Pinpoint the cell where the given text exists, returning its (X, Y) midpoint coordinate. 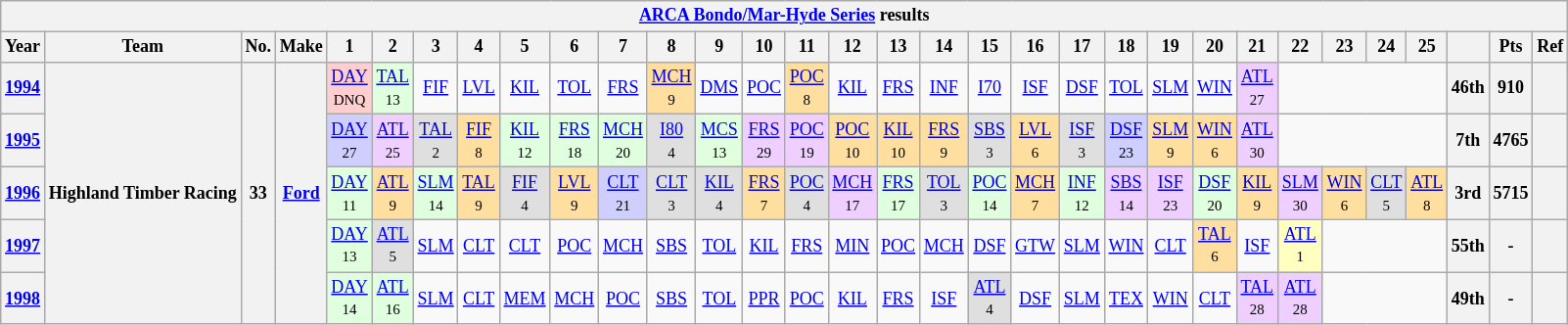
Pts (1511, 47)
LVL9 (575, 193)
DAY27 (349, 141)
SBS3 (990, 141)
46th (1468, 88)
1997 (23, 246)
CLT3 (671, 193)
4 (479, 47)
Ref (1550, 47)
MCH9 (671, 88)
I804 (671, 141)
19 (1171, 47)
POC19 (807, 141)
FIF (436, 88)
12 (853, 47)
DMS (719, 88)
ATL16 (392, 299)
1 (349, 47)
DSF20 (1216, 193)
FRS18 (575, 141)
DAY14 (349, 299)
POC4 (807, 193)
33 (258, 193)
20 (1216, 47)
INF12 (1082, 193)
3 (436, 47)
Highland Timber Racing (143, 193)
14 (944, 47)
2 (392, 47)
ISF3 (1082, 141)
KIL12 (525, 141)
ATL4 (990, 299)
FIF4 (525, 193)
ATL1 (1300, 246)
7 (623, 47)
DSF23 (1126, 141)
SLM9 (1171, 141)
Year (23, 47)
910 (1511, 88)
SLM30 (1300, 193)
17 (1082, 47)
MIN (853, 246)
5715 (1511, 193)
16 (1036, 47)
10 (764, 47)
1995 (23, 141)
LVL (479, 88)
ATL9 (392, 193)
11 (807, 47)
TAL6 (1216, 246)
ATL25 (392, 141)
9 (719, 47)
TAL2 (436, 141)
TAL13 (392, 88)
KIL9 (1257, 193)
CLT5 (1386, 193)
13 (899, 47)
8 (671, 47)
MCS13 (719, 141)
25 (1427, 47)
ATL30 (1257, 141)
FRS9 (944, 141)
23 (1345, 47)
3rd (1468, 193)
7th (1468, 141)
TAL9 (479, 193)
CLT21 (623, 193)
DAYDNQ (349, 88)
ATL8 (1427, 193)
6 (575, 47)
24 (1386, 47)
22 (1300, 47)
POC8 (807, 88)
SLM14 (436, 193)
Team (143, 47)
ATL5 (392, 246)
TEX (1126, 299)
TAL28 (1257, 299)
MCH17 (853, 193)
MCH7 (1036, 193)
TOL3 (944, 193)
15 (990, 47)
1996 (23, 193)
FIF8 (479, 141)
MEM (525, 299)
MCH20 (623, 141)
GTW (1036, 246)
55th (1468, 246)
POC10 (853, 141)
SBS14 (1126, 193)
INF (944, 88)
18 (1126, 47)
ATL28 (1300, 299)
ISF23 (1171, 193)
49th (1468, 299)
ARCA Bondo/Mar-Hyde Series results (785, 16)
Ford (301, 193)
KIL10 (899, 141)
FRS29 (764, 141)
PPR (764, 299)
ATL27 (1257, 88)
DAY11 (349, 193)
DAY13 (349, 246)
No. (258, 47)
21 (1257, 47)
Make (301, 47)
FRS17 (899, 193)
1998 (23, 299)
1994 (23, 88)
I70 (990, 88)
POC14 (990, 193)
4765 (1511, 141)
KIL4 (719, 193)
FRS7 (764, 193)
5 (525, 47)
LVL6 (1036, 141)
